Determine the [x, y] coordinate at the center of the cell enclosing the given text.  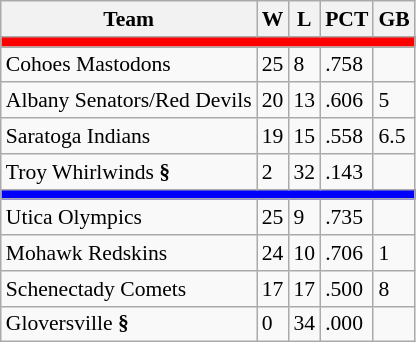
Mohawk Redskins [129, 253]
6.5 [394, 136]
L [304, 19]
Troy Whirlwinds § [129, 172]
Cohoes Mastodons [129, 65]
34 [304, 324]
Utica Olympics [129, 218]
PCT [346, 19]
.735 [346, 218]
Gloversville § [129, 324]
1 [394, 253]
32 [304, 172]
19 [273, 136]
20 [273, 101]
Albany Senators/Red Devils [129, 101]
.143 [346, 172]
.606 [346, 101]
24 [273, 253]
13 [304, 101]
W [273, 19]
.000 [346, 324]
Schenectady Comets [129, 289]
.758 [346, 65]
Team [129, 19]
GB [394, 19]
2 [273, 172]
10 [304, 253]
.500 [346, 289]
9 [304, 218]
Saratoga Indians [129, 136]
0 [273, 324]
.558 [346, 136]
15 [304, 136]
5 [394, 101]
.706 [346, 253]
